From the cell containing the given text, extract its center point as (x, y) coordinate. 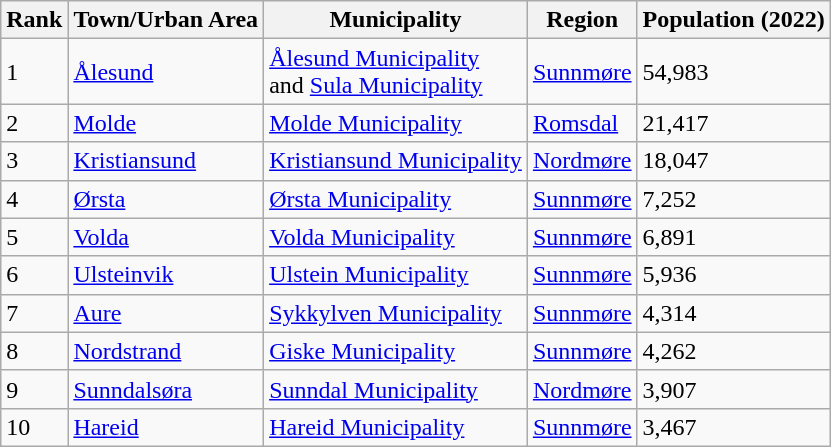
7 (34, 313)
Volda Municipality (396, 237)
7,252 (734, 199)
Giske Municipality (396, 351)
4,314 (734, 313)
Ørsta Municipality (396, 199)
Sykkylven Municipality (396, 313)
4 (34, 199)
Kristiansund Municipality (396, 161)
Population (2022) (734, 20)
21,417 (734, 123)
5,936 (734, 275)
Region (582, 20)
Municipality (396, 20)
Aure (166, 313)
3,907 (734, 389)
9 (34, 389)
Hareid (166, 427)
Nordstrand (166, 351)
5 (34, 237)
4,262 (734, 351)
Molde (166, 123)
Ørsta (166, 199)
Molde Municipality (396, 123)
3 (34, 161)
1 (34, 72)
54,983 (734, 72)
Kristiansund (166, 161)
6 (34, 275)
Romsdal (582, 123)
18,047 (734, 161)
Sunndal Municipality (396, 389)
Ålesund (166, 72)
Hareid Municipality (396, 427)
3,467 (734, 427)
Town/Urban Area (166, 20)
Ulstein Municipality (396, 275)
Volda (166, 237)
6,891 (734, 237)
10 (34, 427)
8 (34, 351)
2 (34, 123)
Rank (34, 20)
Sunndalsøra (166, 389)
Ulsteinvik (166, 275)
Ålesund Municipalityand Sula Municipality (396, 72)
